Extract the [X, Y] coordinate from the center of the cell holding the provided text.  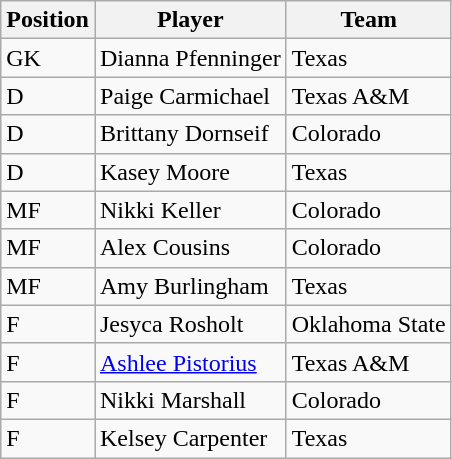
Paige Carmichael [190, 96]
Kelsey Carpenter [190, 438]
Alex Cousins [190, 248]
Team [368, 20]
Player [190, 20]
Position [48, 20]
Nikki Marshall [190, 400]
Nikki Keller [190, 210]
Kasey Moore [190, 172]
Dianna Pfenninger [190, 58]
Brittany Dornseif [190, 134]
Oklahoma State [368, 324]
GK [48, 58]
Jesyca Rosholt [190, 324]
Amy Burlingham [190, 286]
Ashlee Pistorius [190, 362]
